Return [X, Y] of the center of cell containing provided text 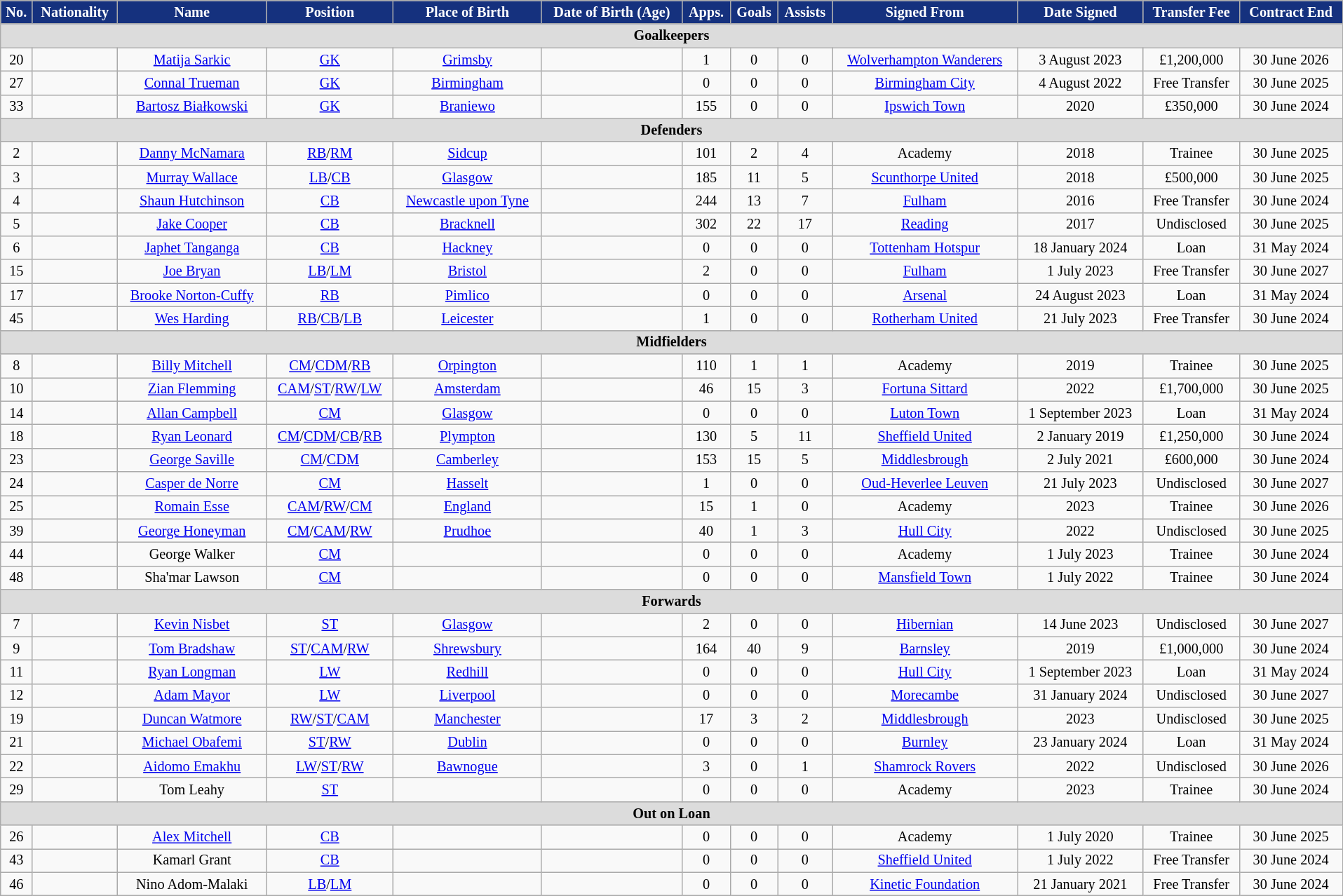
244 [706, 201]
Shaun Hutchinson [192, 201]
Name [192, 12]
CAM/ST/RW/LW [330, 389]
21 [17, 742]
Murray Wallace [192, 177]
33 [17, 107]
Birmingham [467, 83]
RB/CB/LB [330, 318]
Nino Adom-Malaki [192, 884]
185 [706, 177]
Prudhoe [467, 531]
12 [17, 695]
23 January 2024 [1081, 742]
Wolverhampton Wanderers [925, 59]
19 [17, 719]
Place of Birth [467, 12]
Scunthorpe United [925, 177]
Japhet Tanganga [192, 247]
Casper de Norre [192, 483]
Liverpool [467, 695]
27 [17, 83]
Fortuna Sittard [925, 389]
RW/ST/CAM [330, 719]
39 [17, 531]
ST/RW [330, 742]
Bristol [467, 271]
2017 [1081, 224]
Hibernian [925, 625]
2 January 2019 [1081, 436]
Tottenham Hotspur [925, 247]
20 [17, 59]
130 [706, 436]
8 [17, 365]
Tom Bradshaw [192, 649]
Grimsby [467, 59]
Rotherham United [925, 318]
21 January 2021 [1081, 884]
£1,200,000 [1191, 59]
23 [17, 460]
Adam Mayor [192, 695]
Forwards [672, 601]
Dublin [467, 742]
Position [330, 12]
Wes Harding [192, 318]
31 January 2024 [1081, 695]
CM/CDM/CB/RB [330, 436]
Leicester [467, 318]
Transfer Fee [1191, 12]
Alex Mitchell [192, 837]
George Walker [192, 554]
£350,000 [1191, 107]
2 July 2021 [1081, 460]
Bartosz Białkowski [192, 107]
48 [17, 578]
Joe Bryan [192, 271]
Goalkeepers [672, 36]
Goals [754, 12]
CAM/RW/CM [330, 507]
110 [706, 365]
24 August 2023 [1081, 295]
ST/CAM/RW [330, 649]
Birmingham City [925, 83]
Brooke Norton-Cuffy [192, 295]
Bawnogue [467, 766]
RB [330, 295]
Ryan Leonard [192, 436]
Burnley [925, 742]
Luton Town [925, 413]
Pimlico [467, 295]
Duncan Watmore [192, 719]
Jake Cooper [192, 224]
6 [17, 247]
14 June 2023 [1081, 625]
Michael Obafemi [192, 742]
Newcastle upon Tyne [467, 201]
Plympton [467, 436]
2016 [1081, 201]
2020 [1081, 107]
Camberley [467, 460]
Zian Flemming [192, 389]
Morecambe [925, 695]
Midfielders [672, 342]
Kamarl Grant [192, 860]
25 [17, 507]
Braniewo [467, 107]
Out on Loan [672, 813]
Romain Esse [192, 507]
George Saville [192, 460]
Kinetic Foundation [925, 884]
Manchester [467, 719]
LB/CB [330, 177]
Ipswich Town [925, 107]
CM/CAM/RW [330, 531]
£1,000,000 [1191, 649]
Defenders [672, 130]
Contract End [1290, 12]
1 July 2020 [1081, 837]
3 August 2023 [1081, 59]
43 [17, 860]
26 [17, 837]
Shrewsbury [467, 649]
Shamrock Rovers [925, 766]
4 August 2022 [1081, 83]
302 [706, 224]
£600,000 [1191, 460]
Hackney [467, 247]
£500,000 [1191, 177]
George Honeyman [192, 531]
101 [706, 154]
Allan Campbell [192, 413]
LW/ST/RW [330, 766]
18 January 2024 [1081, 247]
24 [17, 483]
Sha'mar Lawson [192, 578]
£1,700,000 [1191, 389]
RB/RM [330, 154]
Signed From [925, 12]
£1,250,000 [1191, 436]
13 [754, 201]
153 [706, 460]
Orpington [467, 365]
Kevin Nisbet [192, 625]
Arsenal [925, 295]
Reading [925, 224]
Danny McNamara [192, 154]
14 [17, 413]
Apps. [706, 12]
Barnsley [925, 649]
164 [706, 649]
Ryan Longman [192, 672]
Oud-Heverlee Leuven [925, 483]
45 [17, 318]
No. [17, 12]
England [467, 507]
155 [706, 107]
Aidomo Emakhu [192, 766]
CM/CDM [330, 460]
Connal Trueman [192, 83]
Nationality [75, 12]
Tom Leahy [192, 789]
Matija Sarkic [192, 59]
Billy Mitchell [192, 365]
Sidcup [467, 154]
29 [17, 789]
10 [17, 389]
Date Signed [1081, 12]
Amsterdam [467, 389]
Date of Birth (Age) [612, 12]
Bracknell [467, 224]
Assists [805, 12]
44 [17, 554]
Hasselt [467, 483]
Mansfield Town [925, 578]
18 [17, 436]
Redhill [467, 672]
CM/CDM/RB [330, 365]
